Identify which cell holds the provided text, then report its (X, Y) central coordinate. 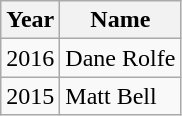
Year (30, 20)
2016 (30, 58)
Dane Rolfe (120, 58)
Matt Bell (120, 96)
2015 (30, 96)
Name (120, 20)
